Return the [X, Y] coordinate for the center point of the cell that contains the specified text.  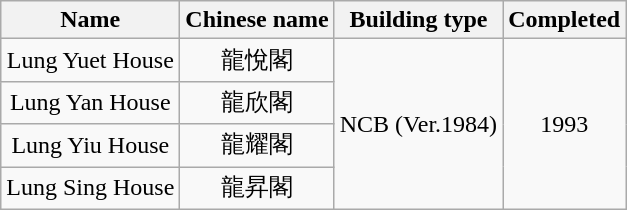
Lung Yuet House [90, 60]
1993 [564, 124]
龍悅閣 [257, 60]
龍耀閣 [257, 146]
Building type [418, 20]
Lung Yan House [90, 102]
龍欣閣 [257, 102]
Lung Sing House [90, 188]
Lung Yiu House [90, 146]
Name [90, 20]
龍昇閣 [257, 188]
Completed [564, 20]
NCB (Ver.1984) [418, 124]
Chinese name [257, 20]
